From the cell containing the given text, extract its center point as (X, Y) coordinate. 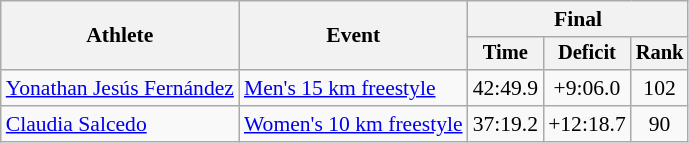
+12:18.7 (587, 124)
Rank (660, 54)
Women's 10 km freestyle (354, 124)
Deficit (587, 54)
Men's 15 km freestyle (354, 88)
Athlete (120, 36)
Yonathan Jesús Fernández (120, 88)
Event (354, 36)
42:49.9 (506, 88)
37:19.2 (506, 124)
Time (506, 54)
102 (660, 88)
90 (660, 124)
+9:06.0 (587, 88)
Final (578, 19)
Claudia Salcedo (120, 124)
